From the cell containing the given text, extract its center point as (x, y) coordinate. 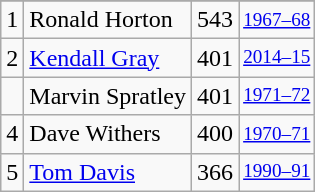
366 (216, 172)
400 (216, 134)
1990–91 (277, 172)
1 (12, 20)
Ronald Horton (108, 20)
5 (12, 172)
1970–71 (277, 134)
2 (12, 58)
Tom Davis (108, 172)
1967–68 (277, 20)
2014–15 (277, 58)
Marvin Spratley (108, 96)
4 (12, 134)
1971–72 (277, 96)
Dave Withers (108, 134)
Kendall Gray (108, 58)
543 (216, 20)
